From the cell containing the given text, extract its center point as (X, Y) coordinate. 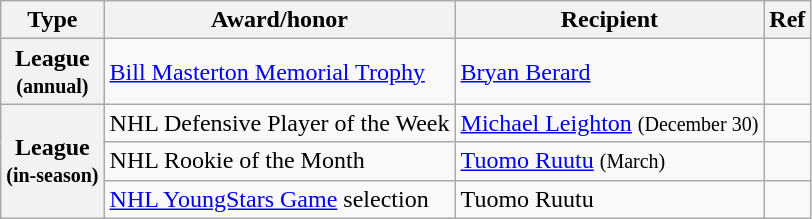
League(in-season) (52, 161)
Recipient (610, 20)
Bill Masterton Memorial Trophy (280, 72)
Tuomo Ruutu (March) (610, 161)
Bryan Berard (610, 72)
Type (52, 20)
League(annual) (52, 72)
NHL Defensive Player of the Week (280, 123)
Michael Leighton (December 30) (610, 123)
NHL YoungStars Game selection (280, 199)
Tuomo Ruutu (610, 199)
Award/honor (280, 20)
NHL Rookie of the Month (280, 161)
Ref (788, 20)
